Locate the cell with the specified text and output its [x, y] center coordinate. 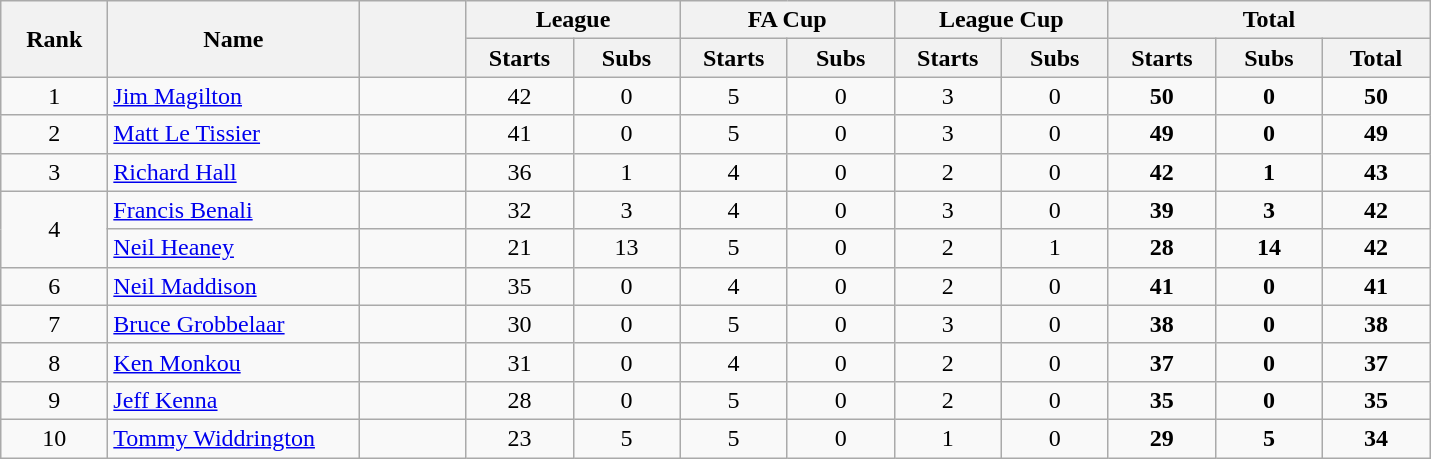
43 [1376, 172]
Name [234, 39]
23 [520, 438]
Matt Le Tissier [234, 134]
29 [1162, 438]
Jeff Kenna [234, 400]
Bruce Grobbelaar [234, 324]
Neil Heaney [234, 248]
Francis Benali [234, 210]
34 [1376, 438]
36 [520, 172]
Rank [54, 39]
39 [1162, 210]
6 [54, 286]
10 [54, 438]
8 [54, 362]
13 [626, 248]
Jim Magilton [234, 96]
Tommy Widdrington [234, 438]
7 [54, 324]
31 [520, 362]
32 [520, 210]
League [573, 20]
30 [520, 324]
21 [520, 248]
Richard Hall [234, 172]
9 [54, 400]
FA Cup [787, 20]
Ken Monkou [234, 362]
League Cup [1001, 20]
Neil Maddison [234, 286]
14 [1268, 248]
